Pinpoint the cell where the given text exists, returning its (x, y) midpoint coordinate. 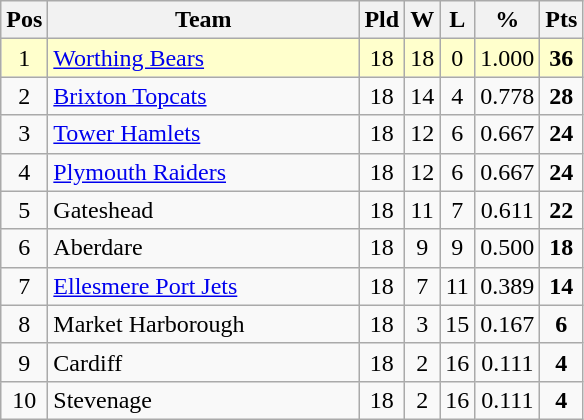
1 (24, 58)
15 (458, 324)
0.778 (508, 96)
Aberdare (204, 248)
% (508, 20)
1.000 (508, 58)
L (458, 20)
5 (24, 210)
22 (562, 210)
Team (204, 20)
10 (24, 400)
Ellesmere Port Jets (204, 286)
Pts (562, 20)
W (422, 20)
Pos (24, 20)
36 (562, 58)
Worthing Bears (204, 58)
0 (458, 58)
28 (562, 96)
Gateshead (204, 210)
0.500 (508, 248)
Cardiff (204, 362)
Brixton Topcats (204, 96)
Tower Hamlets (204, 134)
0.611 (508, 210)
Market Harborough (204, 324)
Stevenage (204, 400)
8 (24, 324)
Plymouth Raiders (204, 172)
Pld (382, 20)
0.167 (508, 324)
0.389 (508, 286)
